Scan for the cell matching the given text and deliver its [X, Y] coordinate at center. 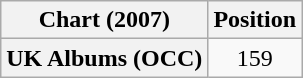
UK Albums (OCC) [104, 58]
Position [255, 20]
Chart (2007) [104, 20]
159 [255, 58]
